From the cell containing the given text, extract its center point as (X, Y) coordinate. 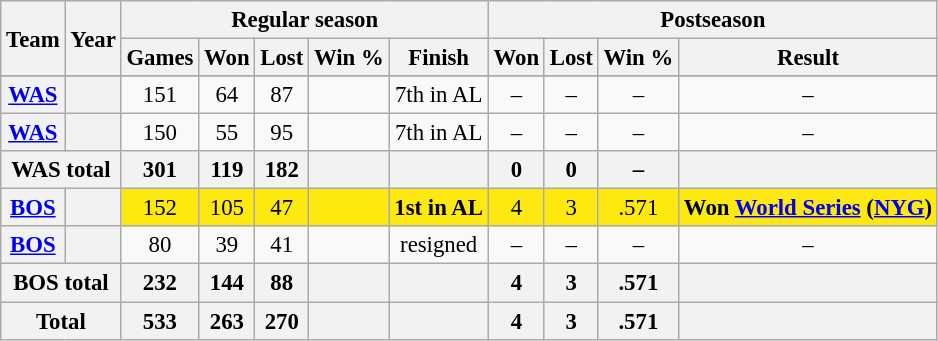
resigned (438, 245)
41 (282, 245)
Year (93, 38)
64 (227, 95)
301 (160, 170)
39 (227, 245)
263 (227, 321)
88 (282, 283)
87 (282, 95)
232 (160, 283)
55 (227, 133)
WAS total (61, 170)
Postseason (712, 20)
Result (808, 58)
Regular season (304, 20)
BOS total (61, 283)
150 (160, 133)
Finish (438, 58)
95 (282, 133)
Won World Series (NYG) (808, 208)
80 (160, 245)
1st in AL (438, 208)
Team (33, 38)
Total (61, 321)
151 (160, 95)
182 (282, 170)
105 (227, 208)
270 (282, 321)
47 (282, 208)
119 (227, 170)
533 (160, 321)
Games (160, 58)
144 (227, 283)
152 (160, 208)
